Capture the cell that displays the provided text and extract its (X, Y) central coordinate. 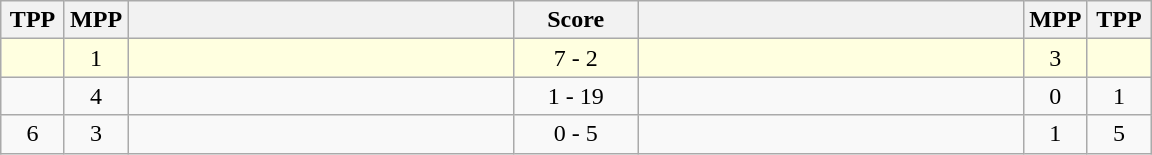
0 (1056, 96)
7 - 2 (576, 58)
6 (33, 134)
4 (96, 96)
1 - 19 (576, 96)
0 - 5 (576, 134)
Score (576, 20)
5 (1119, 134)
